For the text-containing cell, return its midpoint in [x, y] coordinate format. 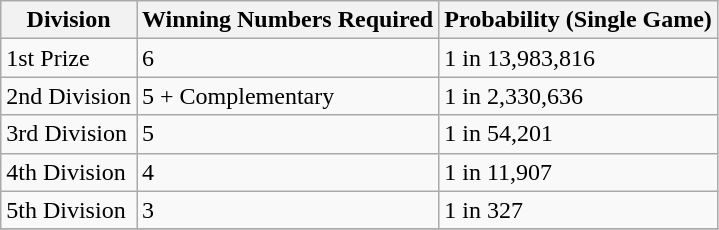
1 in 54,201 [578, 134]
Probability (Single Game) [578, 20]
Division [69, 20]
1st Prize [69, 58]
4 [287, 172]
5 + Complementary [287, 96]
5th Division [69, 210]
3rd Division [69, 134]
5 [287, 134]
1 in 327 [578, 210]
6 [287, 58]
1 in 13,983,816 [578, 58]
4th Division [69, 172]
1 in 2,330,636 [578, 96]
2nd Division [69, 96]
1 in 11,907 [578, 172]
3 [287, 210]
Winning Numbers Required [287, 20]
